Pinpoint the cell where the given text exists, returning its (x, y) midpoint coordinate. 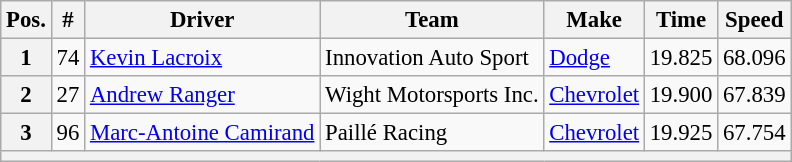
2 (26, 95)
67.754 (754, 133)
19.825 (680, 58)
Kevin Lacroix (202, 58)
Marc-Antoine Camirand (202, 133)
Make (594, 20)
19.900 (680, 95)
Speed (754, 20)
Andrew Ranger (202, 95)
Driver (202, 20)
1 (26, 58)
# (68, 20)
Time (680, 20)
68.096 (754, 58)
Pos. (26, 20)
Team (432, 20)
19.925 (680, 133)
Wight Motorsports Inc. (432, 95)
3 (26, 133)
74 (68, 58)
Innovation Auto Sport (432, 58)
67.839 (754, 95)
Paillé Racing (432, 133)
Dodge (594, 58)
27 (68, 95)
96 (68, 133)
